Return [X, Y] of the center of cell containing provided text 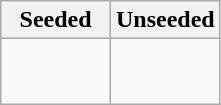
Seeded [56, 20]
Unseeded [165, 20]
